Locate the cell with the specified text and output its (x, y) center coordinate. 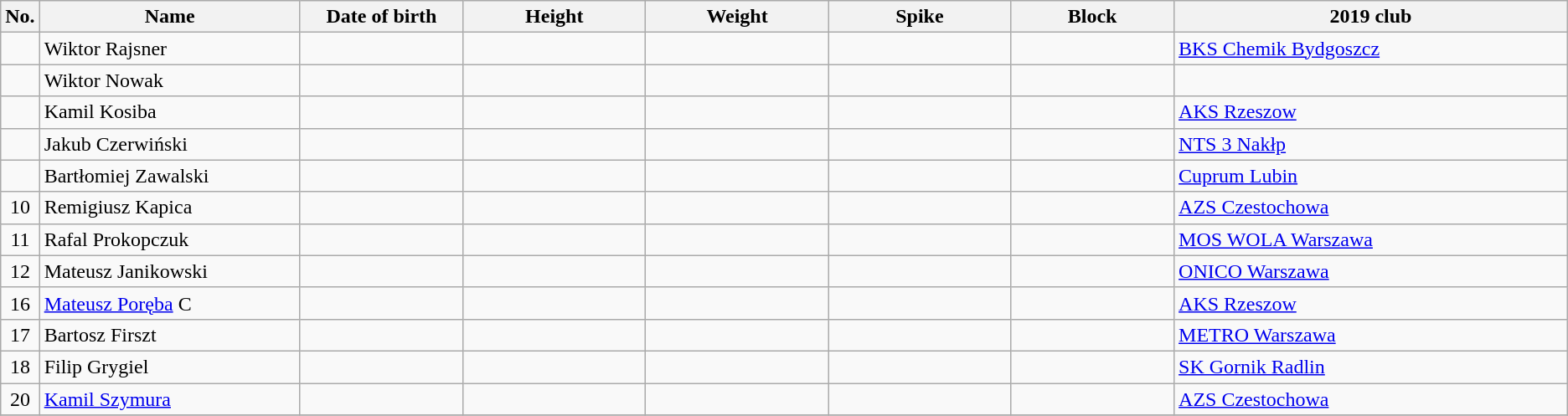
Bartosz Firszt (169, 335)
Wiktor Nowak (169, 80)
SK Gornik Radlin (1371, 367)
Jakub Czerwiński (169, 144)
Kamil Szymura (169, 399)
Mateusz Janikowski (169, 271)
2019 club (1371, 17)
ONICO Warszawa (1371, 271)
Wiktor Rajsner (169, 49)
Cuprum Lubin (1371, 176)
BKS Chemik Bydgoszcz (1371, 49)
Remigiusz Kapica (169, 208)
10 (20, 208)
METRO Warszawa (1371, 335)
Filip Grygiel (169, 367)
Block (1092, 17)
NTS 3 Nakłp (1371, 144)
Bartłomiej Zawalski (169, 176)
Weight (737, 17)
16 (20, 303)
11 (20, 239)
Kamil Kosiba (169, 112)
17 (20, 335)
Rafal Prokopczuk (169, 239)
Spike (920, 17)
Mateusz Poręba C (169, 303)
12 (20, 271)
Date of birth (382, 17)
No. (20, 17)
Name (169, 17)
18 (20, 367)
MOS WOLA Warszawa (1371, 239)
Height (554, 17)
20 (20, 399)
